Return [X, Y] of the center of cell containing provided text 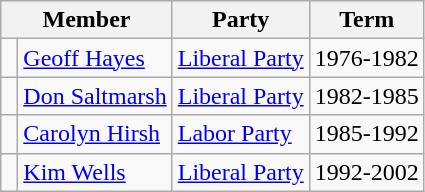
Party [240, 20]
1992-2002 [366, 172]
Kim Wells [95, 172]
Geoff Hayes [95, 58]
Carolyn Hirsh [95, 134]
Member [86, 20]
1976-1982 [366, 58]
Term [366, 20]
Don Saltmarsh [95, 96]
1982-1985 [366, 96]
Labor Party [240, 134]
1985-1992 [366, 134]
